Return (X, Y) of the center of cell containing provided text 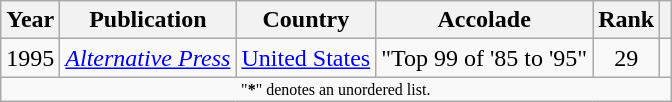
Country (306, 20)
"Top 99 of '85 to '95" (484, 58)
1995 (30, 58)
Accolade (484, 20)
United States (306, 58)
"*" denotes an unordered list. (336, 89)
Rank (626, 20)
Publication (148, 20)
Alternative Press (148, 58)
29 (626, 58)
Year (30, 20)
